Provide the [x, y] coordinate of the cell's center where the given text is located.  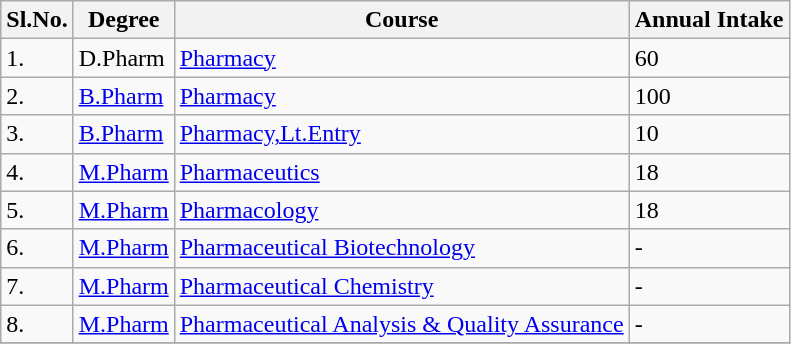
2. [37, 96]
Pharmacology [402, 210]
8. [37, 324]
100 [709, 96]
Pharmaceutical Analysis & Quality Assurance [402, 324]
D.Pharm [124, 58]
3. [37, 134]
Pharmaceutical Biotechnology [402, 248]
6. [37, 248]
Pharmaceutics [402, 172]
4. [37, 172]
10 [709, 134]
Pharmacy,Lt.Entry [402, 134]
Annual Intake [709, 20]
Sl.No. [37, 20]
7. [37, 286]
Pharmaceutical Chemistry [402, 286]
1. [37, 58]
Course [402, 20]
5. [37, 210]
60 [709, 58]
Degree [124, 20]
